Provide the [x, y] coordinate of the cell's center where the given text is located.  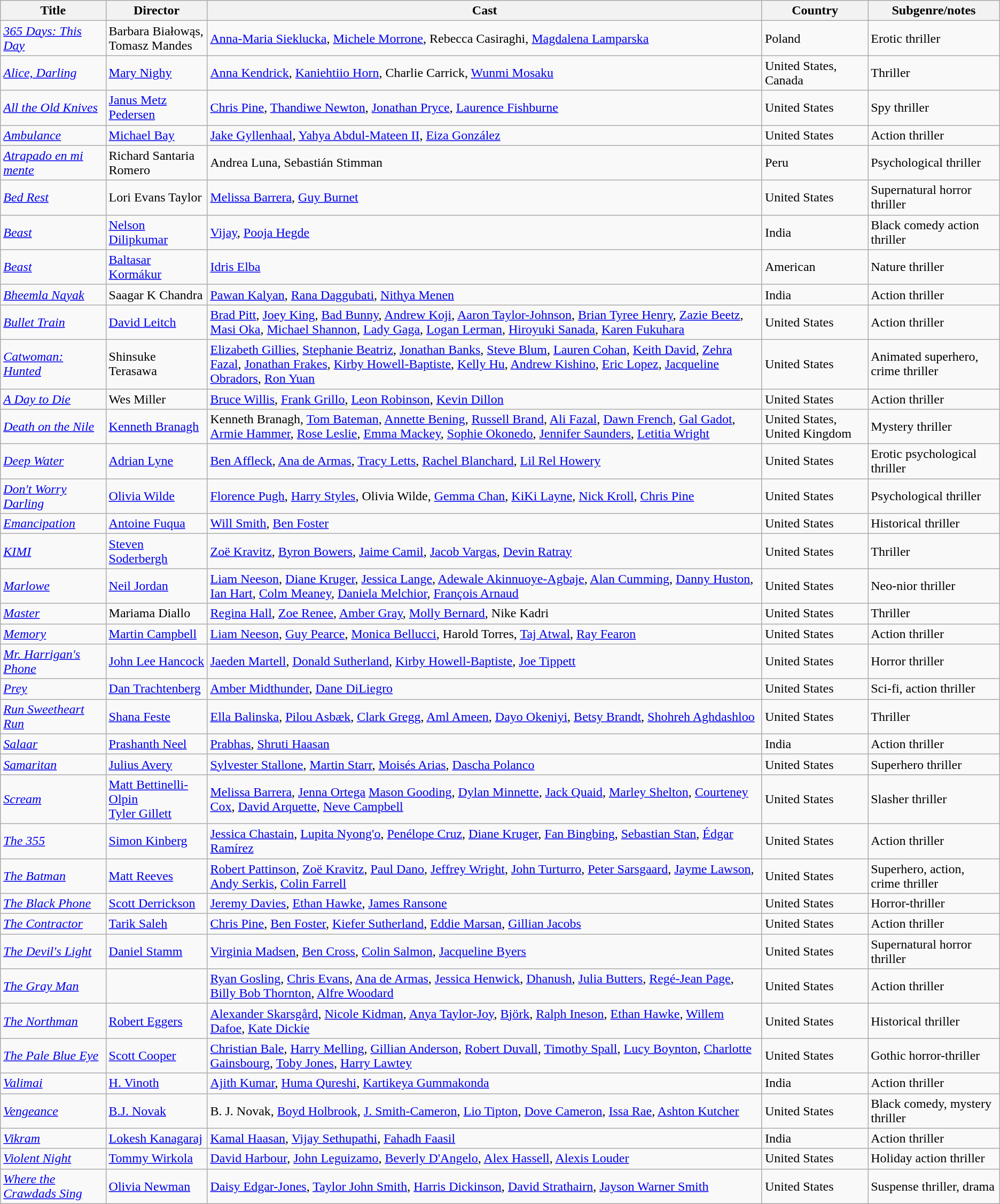
Vijay, Pooja Hegde [485, 232]
Anna Kendrick, Kaniehtiio Horn, Charlie Carrick, Wunmi Mosaku [485, 73]
Marlowe [53, 586]
Tommy Wirkola [157, 1159]
Holiday action thriller [934, 1159]
Vengeance [53, 1110]
Janus Metz Pedersen [157, 108]
David Leitch [157, 322]
The Pale Blue Eye [53, 1056]
Shinsuke Terasawa [157, 364]
Where the Crawdads Sing [53, 1186]
Title [53, 11]
Antoine Fuqua [157, 524]
Anna-Maria Sieklucka, Michele Morrone, Rebecca Casiraghi, Magdalena Lamparska [485, 38]
Melissa Barrera, Guy Burnet [485, 198]
Christian Bale, Harry Melling, Gillian Anderson, Robert Duvall, Timothy Spall, Lucy Boynton, Charlotte Gainsbourg, Toby Jones, Harry Lawtey [485, 1056]
B. J. Novak, Boyd Holbrook, J. Smith-Cameron, Lio Tipton, Dove Cameron, Issa Rae, Ashton Kutcher [485, 1110]
Wes Miller [157, 399]
David Harbour, John Leguizamo, Beverly D'Angelo, Alex Hassell, Alexis Louder [485, 1159]
Tarik Saleh [157, 924]
Neo-nior thriller [934, 586]
Simon Kinberg [157, 841]
Poland [815, 38]
Richard Santaria Romero [157, 162]
Florence Pugh, Harry Styles, Olivia Wilde, Gemma Chan, KiKi Layne, Nick Kroll, Chris Pine [485, 496]
Kamal Haasan, Vijay Sethupathi, Fahadh Faasil [485, 1138]
Alice, Darling [53, 73]
The Contractor [53, 924]
Deep Water [53, 462]
Daniel Stamm [157, 951]
Kenneth Branagh [157, 426]
Subgenre/notes [934, 11]
Master [53, 613]
Suspense thriller, drama [934, 1186]
Saagar K Chandra [157, 294]
Zoë Kravitz, Byron Bowers, Jaime Camil, Jacob Vargas, Devin Ratray [485, 551]
Bed Rest [53, 198]
Jake Gyllenhaal, Yahya Abdul-Mateen II, Eiza González [485, 135]
Don't Worry Darling [53, 496]
Neil Jordan [157, 586]
Daisy Edgar-Jones, Taylor John Smith, Harris Dickinson, David Strathairn, Jayson Warner Smith [485, 1186]
Melissa Barrera, Jenna Ortega Mason Gooding, Dylan Minnette, Jack Quaid, Marley Shelton, Courteney Cox, David Arquette, Neve Campbell [485, 799]
The Northman [53, 1021]
The Devil's Light [53, 951]
Liam Neeson, Guy Pearce, Monica Bellucci, Harold Torres, Taj Atwal, Ray Fearon [485, 634]
Death on the Nile [53, 426]
Michael Bay [157, 135]
Idris Elba [485, 267]
Atrapado en mi mente [53, 162]
United States, Canada [815, 73]
Superhero thriller [934, 764]
Cast [485, 11]
Pawan Kalyan, Rana Daggubati, Nithya Menen [485, 294]
Barbara Białowąs,Tomasz Mandes [157, 38]
Horror-thriller [934, 904]
Shana Feste [157, 716]
Prabhas, Shruti Haasan [485, 744]
Jaeden Martell, Donald Sutherland, Kirby Howell-Baptiste, Joe Tippett [485, 662]
Robert Eggers [157, 1021]
Matt Bettinelli-OlpinTyler Gillett [157, 799]
Sci-fi, action thriller [934, 689]
Ryan Gosling, Chris Evans, Ana de Armas, Jessica Henwick, Dhanush, Julia Butters, Regé-Jean Page, Billy Bob Thornton, Alfre Woodard [485, 986]
Ella Balinska, Pilou Asbæk, Clark Gregg, Aml Ameen, Dayo Okeniyi, Betsy Brandt, Shohreh Aghdashloo [485, 716]
Bruce Willis, Frank Grillo, Leon Robinson, Kevin Dillon [485, 399]
Matt Reeves [157, 875]
Samaritan [53, 764]
Erotic thriller [934, 38]
The Batman [53, 875]
United States, United Kingdom [815, 426]
Lokesh Kanagaraj [157, 1138]
Olivia Newman [157, 1186]
John Lee Hancock [157, 662]
Lori Evans Taylor [157, 198]
Martin Campbell [157, 634]
Nature thriller [934, 267]
The Gray Man [53, 986]
Superhero, action, crime thriller [934, 875]
Baltasar Kormákur [157, 267]
365 Days: This Day [53, 38]
Prey [53, 689]
American [815, 267]
Mr. Harrigan's Phone [53, 662]
Virginia Madsen, Ben Cross, Colin Salmon, Jacqueline Byers [485, 951]
A Day to Die [53, 399]
Horror thriller [934, 662]
Amber Midthunder, Dane DiLiegro [485, 689]
The Black Phone [53, 904]
Prashanth Neel [157, 744]
Peru [815, 162]
Salaar [53, 744]
Slasher thriller [934, 799]
Ambulance [53, 135]
Country [815, 11]
Run Sweetheart Run [53, 716]
Erotic psychological thriller [934, 462]
B.J. Novak [157, 1110]
Chris Pine, Thandiwe Newton, Jonathan Pryce, Laurence Fishburne [485, 108]
Julius Avery [157, 764]
Andrea Luna, Sebastián Stimman [485, 162]
Animated superhero, crime thriller [934, 364]
Steven Soderbergh [157, 551]
Mystery thriller [934, 426]
Scott Derrickson [157, 904]
Alexander Skarsgård, Nicole Kidman, Anya Taylor-Joy, Björk, Ralph Ineson, Ethan Hawke, Willem Dafoe, Kate Dickie [485, 1021]
Mary Nighy [157, 73]
Emancipation [53, 524]
Jessica Chastain, Lupita Nyong'o, Penélope Cruz, Diane Kruger, Fan Bingbing, Sebastian Stan, Édgar Ramírez [485, 841]
Mariama Diallo [157, 613]
Bheemla Nayak [53, 294]
Scream [53, 799]
Sylvester Stallone, Martin Starr, Moisés Arias, Dascha Polanco [485, 764]
Will Smith, Ben Foster [485, 524]
Bullet Train [53, 322]
Black comedy, mystery thriller [934, 1110]
Director [157, 11]
Gothic horror-thriller [934, 1056]
Memory [53, 634]
Ajith Kumar, Huma Qureshi, Kartikeya Gummakonda [485, 1083]
Valimai [53, 1083]
Spy thriller [934, 108]
Catwoman: Hunted [53, 364]
Regina Hall, Zoe Renee, Amber Gray, Molly Bernard, Nike Kadri [485, 613]
Dan Trachtenberg [157, 689]
Scott Cooper [157, 1056]
All the Old Knives [53, 108]
Robert Pattinson, Zoë Kravitz, Paul Dano, Jeffrey Wright, John Turturro, Peter Sarsgaard, Jayme Lawson, Andy Serkis, Colin Farrell [485, 875]
Vikram [53, 1138]
KIMI [53, 551]
Black comedy action thriller [934, 232]
Nelson Dilipkumar [157, 232]
H. Vinoth [157, 1083]
Chris Pine, Ben Foster, Kiefer Sutherland, Eddie Marsan, Gillian Jacobs [485, 924]
Olivia Wilde [157, 496]
Jeremy Davies, Ethan Hawke, James Ransone [485, 904]
Ben Affleck, Ana de Armas, Tracy Letts, Rachel Blanchard, Lil Rel Howery [485, 462]
Adrian Lyne [157, 462]
The 355 [53, 841]
Violent Night [53, 1159]
